Determine the (x, y) coordinate at the center of the cell enclosing the given text.  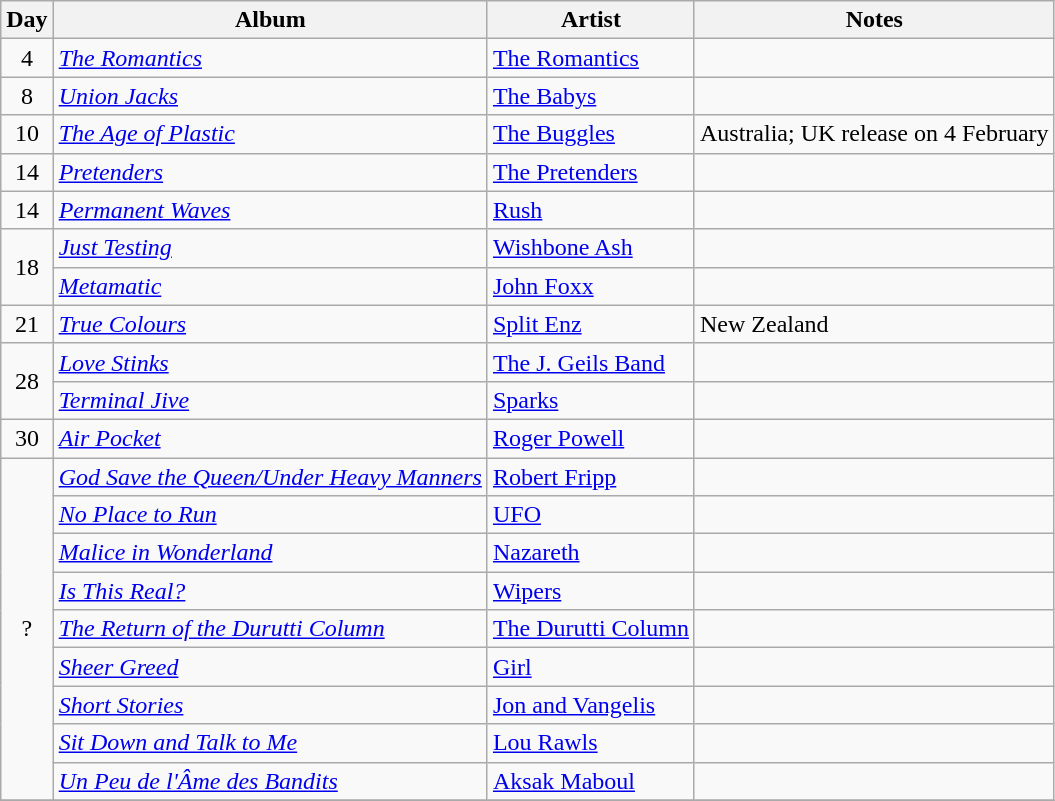
Roger Powell (590, 438)
Wishbone Ash (590, 248)
Sit Down and Talk to Me (270, 743)
No Place to Run (270, 515)
18 (27, 267)
Notes (874, 20)
? (27, 630)
30 (27, 438)
The Pretenders (590, 172)
21 (27, 324)
Just Testing (270, 248)
Air Pocket (270, 438)
Love Stinks (270, 362)
8 (27, 96)
The Age of Plastic (270, 134)
The Return of the Durutti Column (270, 629)
Girl (590, 667)
God Save the Queen/Under Heavy Manners (270, 477)
Malice in Wonderland (270, 553)
Artist (590, 20)
Split Enz (590, 324)
Aksak Maboul (590, 781)
Jon and Vangelis (590, 705)
Rush (590, 210)
Lou Rawls (590, 743)
Metamatic (270, 286)
Permanent Waves (270, 210)
10 (27, 134)
The Babys (590, 96)
Sparks (590, 400)
Nazareth (590, 553)
Robert Fripp (590, 477)
Pretenders (270, 172)
Terminal Jive (270, 400)
Wipers (590, 591)
Day (27, 20)
Short Stories (270, 705)
The Durutti Column (590, 629)
True Colours (270, 324)
Album (270, 20)
4 (27, 58)
The J. Geils Band (590, 362)
New Zealand (874, 324)
UFO (590, 515)
Un Peu de l'Âme des Bandits (270, 781)
Union Jacks (270, 96)
Australia; UK release on 4 February (874, 134)
John Foxx (590, 286)
Is This Real? (270, 591)
28 (27, 381)
Sheer Greed (270, 667)
The Buggles (590, 134)
